From the cell containing the given text, extract its center point as (x, y) coordinate. 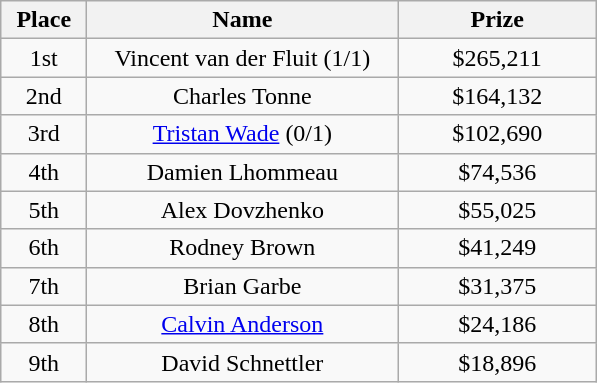
7th (44, 286)
Alex Dovzhenko (242, 210)
David Schnettler (242, 362)
$74,536 (498, 172)
5th (44, 210)
9th (44, 362)
$31,375 (498, 286)
Place (44, 20)
4th (44, 172)
$102,690 (498, 134)
$18,896 (498, 362)
$55,025 (498, 210)
Damien Lhommeau (242, 172)
Rodney Brown (242, 248)
2nd (44, 96)
$41,249 (498, 248)
$164,132 (498, 96)
Calvin Anderson (242, 324)
$24,186 (498, 324)
Prize (498, 20)
Brian Garbe (242, 286)
6th (44, 248)
8th (44, 324)
3rd (44, 134)
Tristan Wade (0/1) (242, 134)
1st (44, 58)
$265,211 (498, 58)
Name (242, 20)
Vincent van der Fluit (1/1) (242, 58)
Charles Tonne (242, 96)
